Return the [X, Y] coordinate for the center point of the cell that contains the specified text.  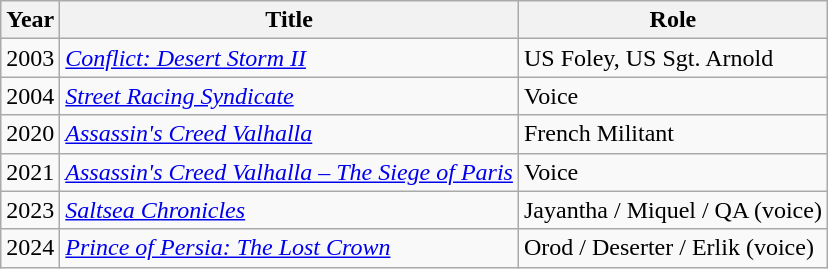
Prince of Persia: The Lost Crown [290, 248]
2024 [30, 248]
US Foley, US Sgt. Arnold [672, 58]
Conflict: Desert Storm II [290, 58]
Jayantha / Miquel / QA (voice) [672, 210]
Assassin's Creed Valhalla – The Siege of Paris [290, 172]
Saltsea Chronicles [290, 210]
Orod / Deserter / Erlik (voice) [672, 248]
2023 [30, 210]
2021 [30, 172]
Street Racing Syndicate [290, 96]
2004 [30, 96]
Role [672, 20]
2020 [30, 134]
French Militant [672, 134]
2003 [30, 58]
Assassin's Creed Valhalla [290, 134]
Year [30, 20]
Title [290, 20]
